Output the [x, y] coordinate of the center of the cell containing the given text.  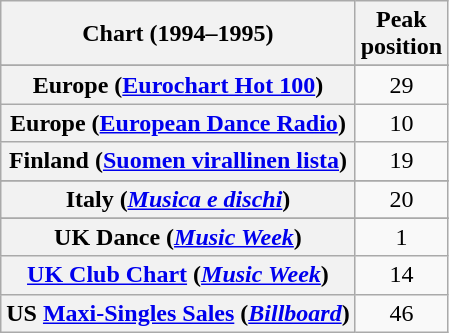
20 [401, 199]
1 [401, 237]
19 [401, 161]
Italy (Musica e dischi) [178, 199]
Europe (European Dance Radio) [178, 123]
UK Dance (Music Week) [178, 237]
Chart (1994–1995) [178, 34]
UK Club Chart (Music Week) [178, 275]
US Maxi-Singles Sales (Billboard) [178, 313]
Peakposition [401, 34]
Europe (Eurochart Hot 100) [178, 85]
29 [401, 85]
14 [401, 275]
46 [401, 313]
Finland (Suomen virallinen lista) [178, 161]
10 [401, 123]
